Detect which cell encompasses the target text, then output its [X, Y] center coordinate. 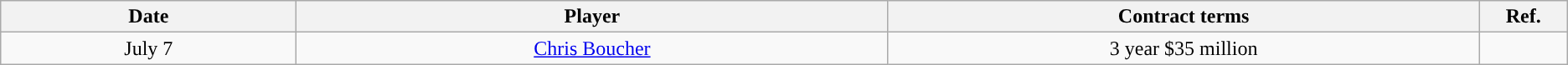
Date [149, 17]
July 7 [149, 48]
Chris Boucher [592, 48]
Player [592, 17]
Contract terms [1184, 17]
3 year $35 million [1184, 48]
Ref. [1523, 17]
